Extract the [X, Y] coordinate from the center of the cell holding the provided text.  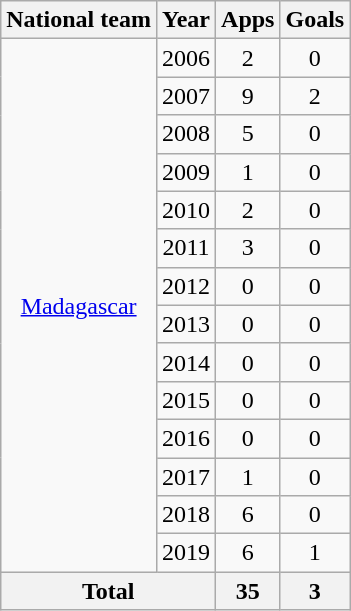
Apps [248, 20]
2015 [186, 400]
2018 [186, 515]
2008 [186, 134]
2014 [186, 362]
Total [108, 591]
35 [248, 591]
Year [186, 20]
5 [248, 134]
2012 [186, 286]
2010 [186, 210]
2007 [186, 96]
Madagascar [79, 306]
2006 [186, 58]
2011 [186, 248]
Goals [315, 20]
2017 [186, 477]
2013 [186, 324]
2016 [186, 438]
2019 [186, 553]
9 [248, 96]
National team [79, 20]
2009 [186, 172]
